Provide the (X, Y) coordinate of the cell's center where the given text is located.  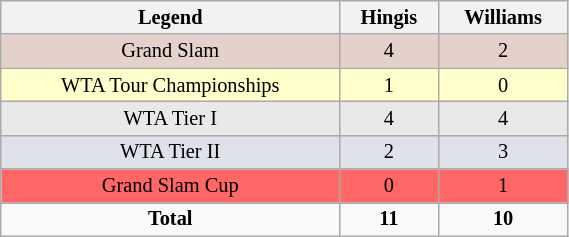
Williams (503, 17)
Legend (170, 17)
Grand Slam Cup (170, 186)
WTA Tier I (170, 118)
WTA Tier II (170, 152)
Grand Slam (170, 51)
10 (503, 219)
11 (389, 219)
3 (503, 152)
Total (170, 219)
WTA Tour Championships (170, 85)
Hingis (389, 17)
